Search for the cell housing the specified text and yield its [x, y] center coordinate. 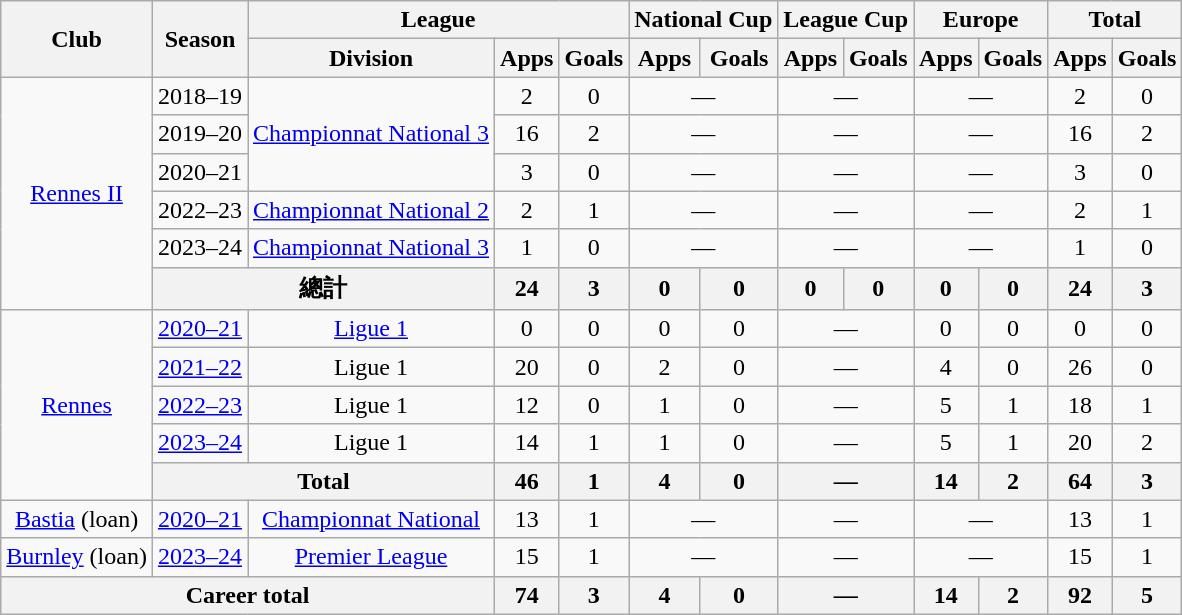
Career total [248, 595]
26 [1080, 367]
Season [200, 39]
Championnat National 2 [372, 210]
Rennes [77, 405]
2018–19 [200, 96]
Premier League [372, 557]
18 [1080, 405]
Rennes II [77, 194]
2021–22 [200, 367]
74 [527, 595]
64 [1080, 481]
Division [372, 58]
League [438, 20]
League Cup [846, 20]
National Cup [704, 20]
Burnley (loan) [77, 557]
總計 [323, 288]
12 [527, 405]
2019–20 [200, 134]
46 [527, 481]
92 [1080, 595]
Club [77, 39]
Championnat National [372, 519]
Bastia (loan) [77, 519]
Europe [981, 20]
